Search for the cell housing the specified text and yield its (X, Y) center coordinate. 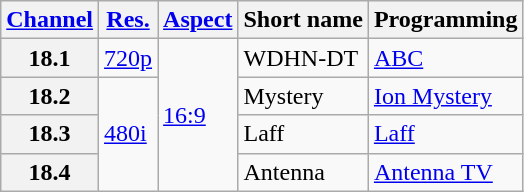
Short name (303, 20)
480i (128, 134)
Mystery (303, 96)
18.1 (50, 58)
WDHN-DT (303, 58)
Ion Mystery (446, 96)
Antenna (303, 172)
18.4 (50, 172)
Channel (50, 20)
18.2 (50, 96)
720p (128, 58)
Programming (446, 20)
ABC (446, 58)
Aspect (198, 20)
16:9 (198, 115)
18.3 (50, 134)
Res. (128, 20)
Antenna TV (446, 172)
